Identify which cell holds the provided text, then report its (X, Y) central coordinate. 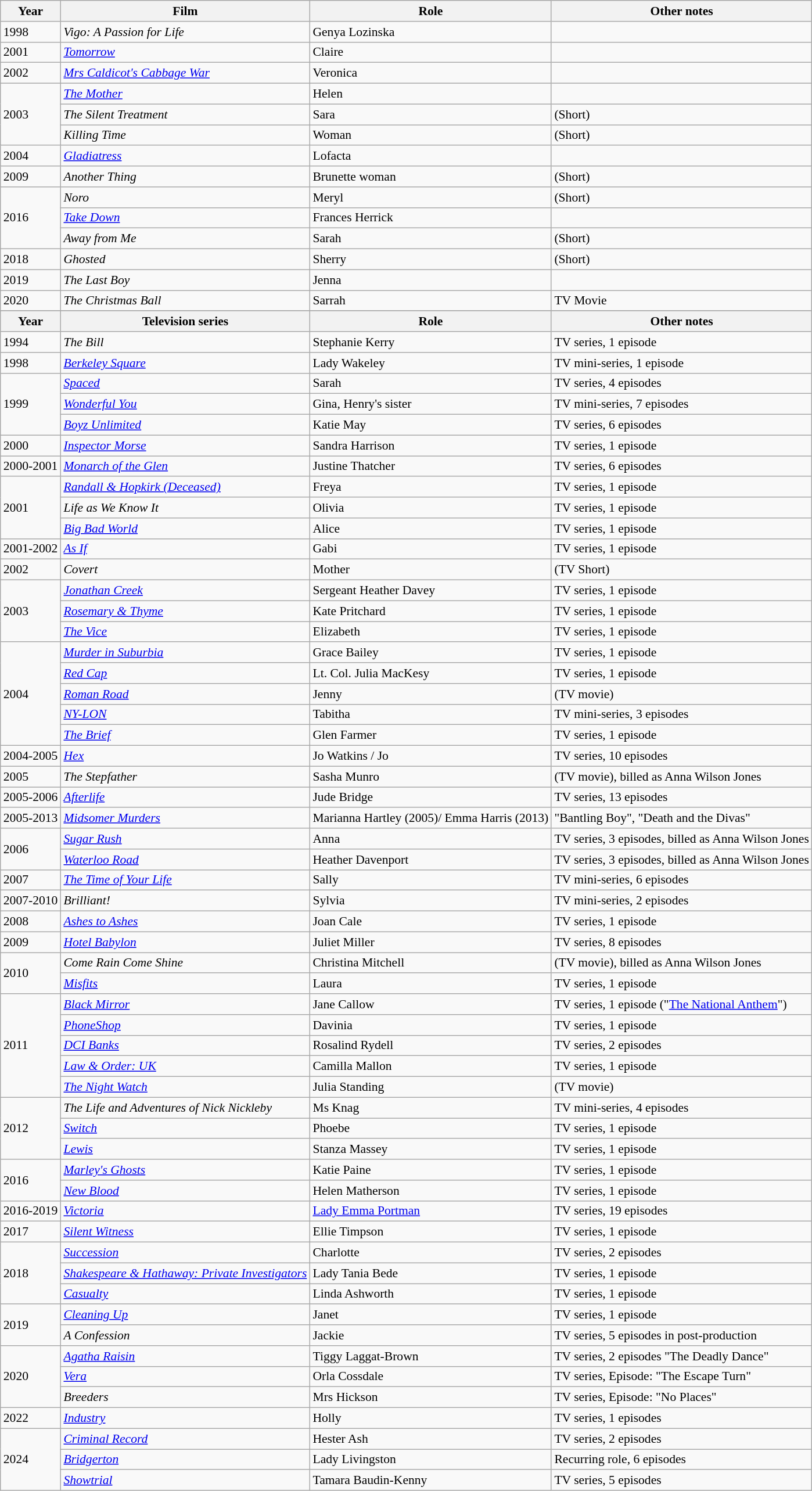
Jackie (430, 1335)
Big Bad World (185, 529)
New Blood (185, 1191)
The Last Boy (185, 280)
Gladiatress (185, 156)
Alice (430, 529)
Grace Bailey (430, 653)
Marley's Ghosts (185, 1170)
Inspector Morse (185, 445)
Rosemary & Thyme (185, 611)
TV series, 2 episodes "The Deadly Dance" (682, 1356)
Tabitha (430, 714)
Ellie Timpson (430, 1232)
TV series, 5 episodes (682, 1481)
Jenny (430, 694)
Mother (430, 570)
Freya (430, 487)
Jo Watkins / Jo (430, 756)
Jude Bridge (430, 797)
Elizabeth (430, 632)
Mrs Caldicot's Cabbage War (185, 73)
Vera (185, 1377)
TV series, 8 episodes (682, 942)
Linda Ashworth (430, 1294)
Spaced (185, 383)
TV series, 1 episode ("The National Anthem") (682, 1004)
The Time of Your Life (185, 880)
The Mother (185, 94)
Film (185, 11)
Recurring role, 6 episodes (682, 1460)
Breeders (185, 1397)
Brunette woman (430, 177)
2008 (31, 922)
Take Down (185, 218)
Marianna Hartley (2005)/ Emma Harris (2013) (430, 818)
The Vice (185, 632)
Brilliant! (185, 901)
Stephanie Kerry (430, 342)
Misfits (185, 984)
Black Mirror (185, 1004)
The Bill (185, 342)
Red Cap (185, 673)
Ashes to Ashes (185, 922)
Criminal Record (185, 1439)
TV series, 5 episodes in post-production (682, 1335)
2012 (31, 1128)
Life as We Know It (185, 508)
Sarrah (430, 301)
The Life and Adventures of Nick Nickleby (185, 1108)
Vigo: A Passion for Life (185, 32)
Joan Cale (430, 922)
TV mini-series, 1 episode (682, 363)
TV series, 4 episodes (682, 383)
Meryl (430, 197)
Waterloo Road (185, 860)
2024 (31, 1459)
Frances Herrick (430, 218)
Olivia (430, 508)
Switch (185, 1129)
Veronica (430, 73)
Midsomer Murders (185, 818)
TV mini-series, 2 episodes (682, 901)
Mrs Hickson (430, 1397)
Roman Road (185, 694)
Helen Matherson (430, 1191)
Sara (430, 114)
2006 (31, 849)
TV series, Episode: "No Places" (682, 1397)
Lady Emma Portman (430, 1211)
2004-2005 (31, 756)
Television series (185, 322)
2000-2001 (31, 466)
2005-2013 (31, 818)
Killing Time (185, 135)
TV mini-series, 4 episodes (682, 1108)
Victoria (185, 1211)
Tiggy Laggat-Brown (430, 1356)
2005 (31, 777)
Holly (430, 1418)
Tomorrow (185, 52)
1994 (31, 342)
Charlotte (430, 1253)
Sylvia (430, 901)
Ms Knag (430, 1108)
Bridgerton (185, 1460)
Silent Witness (185, 1232)
NY-LON (185, 714)
TV series, 19 episodes (682, 1211)
TV mini-series, 6 episodes (682, 880)
2010 (31, 973)
Genya Lozinska (430, 32)
Lady Wakeley (430, 363)
Boyz Unlimited (185, 425)
Christina Mitchell (430, 963)
Succession (185, 1253)
Casualty (185, 1294)
Noro (185, 197)
Rosalind Rydell (430, 1046)
Sally (430, 880)
Anna (430, 839)
Randall & Hopkirk (Deceased) (185, 487)
Sugar Rush (185, 839)
The Silent Treatment (185, 114)
Sandra Harrison (430, 445)
A Confession (185, 1335)
Juliet Miller (430, 942)
Woman (430, 135)
Jonathan Creek (185, 591)
(TV Short) (682, 570)
2005-2006 (31, 797)
Covert (185, 570)
1999 (31, 404)
2011 (31, 1046)
The Night Watch (185, 1087)
Orla Cossdale (430, 1377)
PhoneShop (185, 1025)
Phoebe (430, 1129)
DCI Banks (185, 1046)
Lofacta (430, 156)
TV series, 10 episodes (682, 756)
Cleaning Up (185, 1315)
Helen (430, 94)
Sherry (430, 260)
The Christmas Ball (185, 301)
Kate Pritchard (430, 611)
Afterlife (185, 797)
2007 (31, 880)
"Bantling Boy", "Death and the Divas" (682, 818)
Industry (185, 1418)
Lady Tania Bede (430, 1273)
Away from Me (185, 239)
2000 (31, 445)
Sasha Munro (430, 777)
Julia Standing (430, 1087)
Berkeley Square (185, 363)
Murder in Suburbia (185, 653)
Lt. Col. Julia MacKesy (430, 673)
2017 (31, 1232)
Hester Ash (430, 1439)
TV mini-series, 3 episodes (682, 714)
Gabi (430, 549)
Another Thing (185, 177)
Heather Davenport (430, 860)
Justine Thatcher (430, 466)
Sergeant Heather Davey (430, 591)
Katie May (430, 425)
As If (185, 549)
TV series, 13 episodes (682, 797)
Jane Callow (430, 1004)
Camilla Mallon (430, 1066)
Jenna (430, 280)
Agatha Raisin (185, 1356)
Shakespeare & Hathaway: Private Investigators (185, 1273)
2022 (31, 1418)
Monarch of the Glen (185, 466)
TV series, 1 episodes (682, 1418)
TV mini-series, 7 episodes (682, 404)
Come Rain Come Shine (185, 963)
Janet (430, 1315)
Tamara Baudin-Kenny (430, 1481)
2016-2019 (31, 1211)
TV Movie (682, 301)
Laura (430, 984)
Lewis (185, 1149)
Hotel Babylon (185, 942)
Gina, Henry's sister (430, 404)
Showtrial (185, 1481)
TV series, Episode: "The Escape Turn" (682, 1377)
Law & Order: UK (185, 1066)
Wonderful You (185, 404)
Claire (430, 52)
The Brief (185, 735)
2001-2002 (31, 549)
The Stepfather (185, 777)
Davinia (430, 1025)
Lady Livingston (430, 1460)
2007-2010 (31, 901)
Ghosted (185, 260)
Hex (185, 756)
Katie Paine (430, 1170)
Stanza Massey (430, 1149)
Glen Farmer (430, 735)
